Determine the [X, Y] coordinate at the center of the cell enclosing the given text.  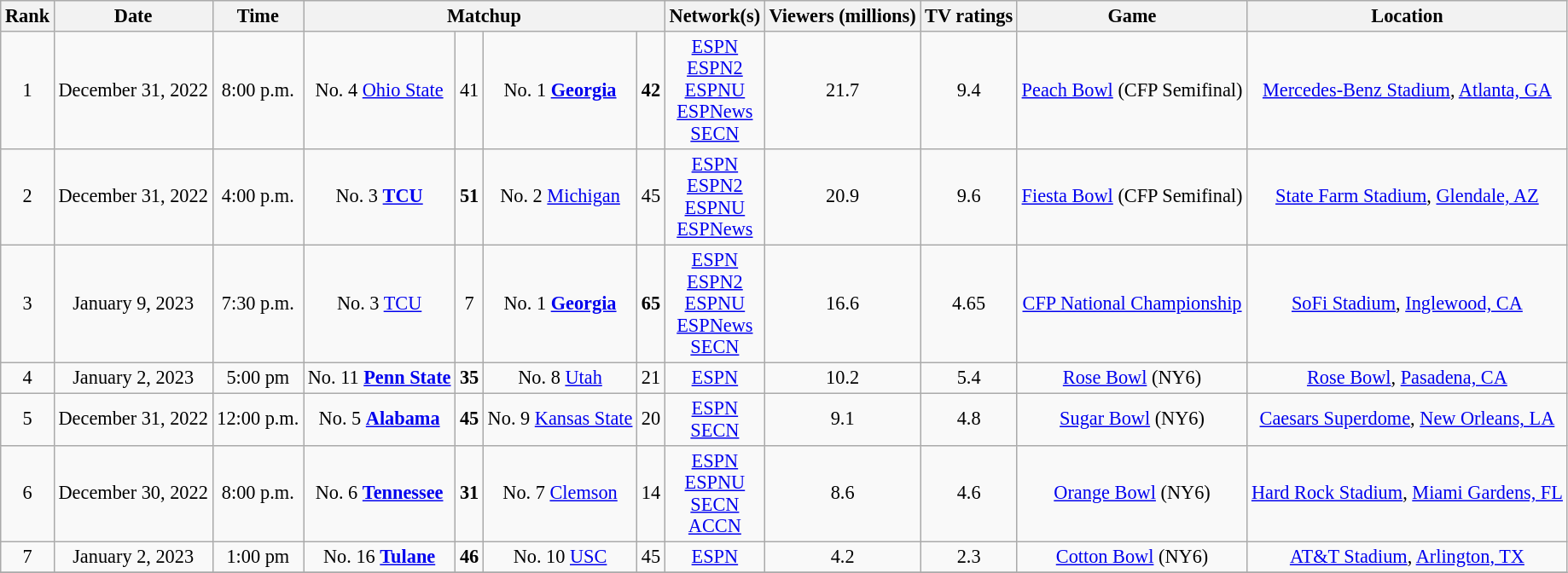
Rose Bowl (NY6) [1131, 378]
9.6 [969, 196]
12:00 p.m. [258, 420]
8.6 [842, 493]
Orange Bowl (NY6) [1131, 493]
Network(s) [715, 16]
State Farm Stadium, Glendale, AZ [1408, 196]
No. 2 Michigan [560, 196]
Hard Rock Stadium, Miami Gardens, FL [1408, 493]
7:30 p.m. [258, 304]
TV ratings [969, 16]
SoFi Stadium, Inglewood, CA [1408, 304]
2.3 [969, 556]
Sugar Bowl (NY6) [1131, 420]
4 [27, 378]
Date [133, 16]
ESPNESPN2ESPNUESPNews [715, 196]
No. 7 Clemson [560, 493]
4.65 [969, 304]
ESPNESPNUSECNACCN [715, 493]
35 [469, 378]
20 [652, 420]
No. 11 Penn State [380, 378]
20.9 [842, 196]
65 [652, 304]
Matchup [485, 16]
CFP National Championship [1131, 304]
31 [469, 493]
Peach Bowl (CFP Semifinal) [1131, 90]
No. 10 USC [560, 556]
Caesars Superdome, New Orleans, LA [1408, 420]
No. 5 Alabama [380, 420]
Fiesta Bowl (CFP Semifinal) [1131, 196]
No. 6 Tennessee [380, 493]
No. 9 Kansas State [560, 420]
14 [652, 493]
9.4 [969, 90]
5:00 pm [258, 378]
16.6 [842, 304]
9.1 [842, 420]
1 [27, 90]
Viewers (millions) [842, 16]
5.4 [969, 378]
No. 16 Tulane [380, 556]
3 [27, 304]
4.6 [969, 493]
December 30, 2022 [133, 493]
Time [258, 16]
21 [652, 378]
Game [1131, 16]
No. 4 Ohio State [380, 90]
Cotton Bowl (NY6) [1131, 556]
Rank [27, 16]
1:00 pm [258, 556]
21.7 [842, 90]
2 [27, 196]
January 9, 2023 [133, 304]
5 [27, 420]
Mercedes-Benz Stadium, Atlanta, GA [1408, 90]
42 [652, 90]
4:00 p.m. [258, 196]
10.2 [842, 378]
41 [469, 90]
No. 8 Utah [560, 378]
Rose Bowl, Pasadena, CA [1408, 378]
4.8 [969, 420]
6 [27, 493]
AT&T Stadium, Arlington, TX [1408, 556]
Location [1408, 16]
51 [469, 196]
46 [469, 556]
ESPNSECN [715, 420]
4.2 [842, 556]
